Scan for the cell matching the given text and deliver its [X, Y] coordinate at center. 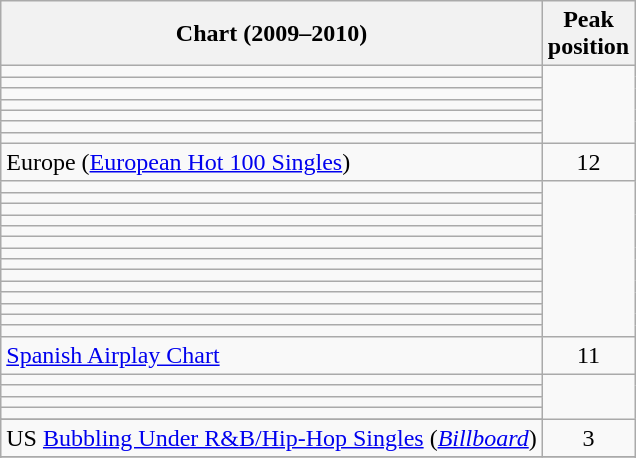
Peakposition [588, 34]
US Bubbling Under R&B/Hip-Hop Singles (Billboard) [272, 437]
3 [588, 437]
11 [588, 355]
12 [588, 162]
Spanish Airplay Chart [272, 355]
Europe (European Hot 100 Singles) [272, 162]
Chart (2009–2010) [272, 34]
